Output the (X, Y) coordinate of the center of the cell containing the given text.  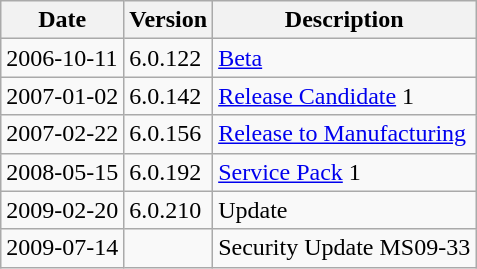
Release Candidate 1 (344, 96)
2006-10-11 (62, 58)
6.0.156 (168, 134)
Service Pack 1 (344, 172)
6.0.210 (168, 210)
2009-02-20 (62, 210)
6.0.122 (168, 58)
Security Update MS09-33 (344, 248)
Release to Manufacturing (344, 134)
2007-01-02 (62, 96)
6.0.192 (168, 172)
6.0.142 (168, 96)
Date (62, 20)
2007-02-22 (62, 134)
Beta (344, 58)
2009-07-14 (62, 248)
Update (344, 210)
Description (344, 20)
2008-05-15 (62, 172)
Version (168, 20)
